Capture the cell that displays the provided text and extract its (X, Y) central coordinate. 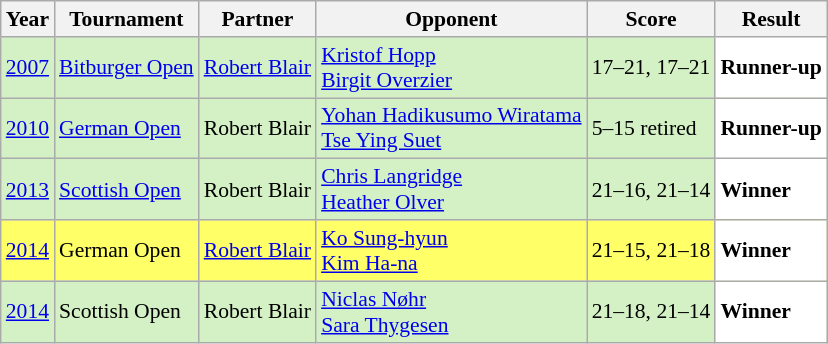
21–16, 21–14 (652, 190)
21–15, 21–18 (652, 250)
Opponent (451, 19)
17–21, 17–21 (652, 68)
Bitburger Open (126, 68)
Kristof Hopp Birgit Overzier (451, 68)
Ko Sung-hyun Kim Ha-na (451, 250)
Yohan Hadikusumo Wiratama Tse Ying Suet (451, 128)
2013 (28, 190)
Result (770, 19)
21–18, 21–14 (652, 312)
Year (28, 19)
Partner (258, 19)
Tournament (126, 19)
Chris Langridge Heather Olver (451, 190)
2010 (28, 128)
Score (652, 19)
5–15 retired (652, 128)
2007 (28, 68)
Niclas Nøhr Sara Thygesen (451, 312)
